Provide the (x, y) coordinate of the cell's center where the given text is located.  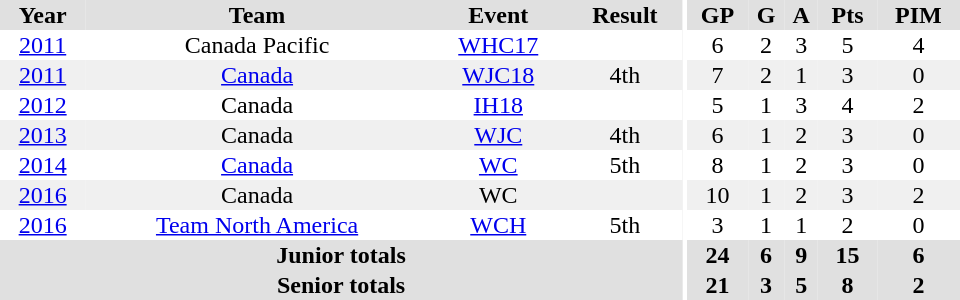
10 (718, 195)
Pts (848, 15)
WCH (498, 225)
Senior totals (341, 285)
IH18 (498, 105)
Junior totals (341, 255)
7 (718, 75)
WJC18 (498, 75)
WJC (498, 135)
2012 (42, 105)
GP (718, 15)
G (766, 15)
Event (498, 15)
Result (625, 15)
9 (801, 255)
Team (257, 15)
WHC17 (498, 45)
Year (42, 15)
15 (848, 255)
21 (718, 285)
Team North America (257, 225)
24 (718, 255)
2014 (42, 165)
A (801, 15)
Canada Pacific (257, 45)
2013 (42, 135)
PIM (918, 15)
